Output the [X, Y] coordinate of the center of the cell containing the given text.  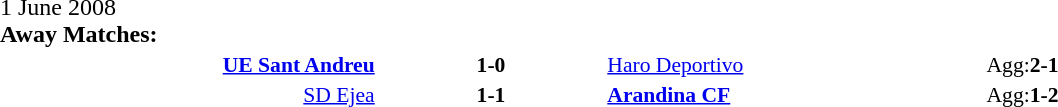
1-0 [492, 64]
Haro Deportivo [795, 64]
